Provide the (X, Y) coordinate of the cell's center where the given text is located.  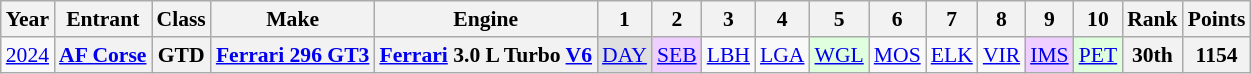
ELK (952, 55)
4 (782, 19)
GTD (182, 55)
WGL (840, 55)
9 (1050, 19)
Class (182, 19)
Engine (486, 19)
5 (840, 19)
MOS (898, 55)
3 (728, 19)
1154 (1217, 55)
2024 (28, 55)
8 (1002, 19)
Entrant (102, 19)
30th (1152, 55)
PET (1098, 55)
Ferrari 3.0 L Turbo V6 (486, 55)
1 (624, 19)
6 (898, 19)
LGA (782, 55)
AF Corse (102, 55)
DAY (624, 55)
Ferrari 296 GT3 (293, 55)
7 (952, 19)
Points (1217, 19)
IMS (1050, 55)
10 (1098, 19)
SEB (677, 55)
Make (293, 19)
Rank (1152, 19)
2 (677, 19)
LBH (728, 55)
Year (28, 19)
VIR (1002, 55)
